Pinpoint the cell where the given text exists, returning its [X, Y] midpoint coordinate. 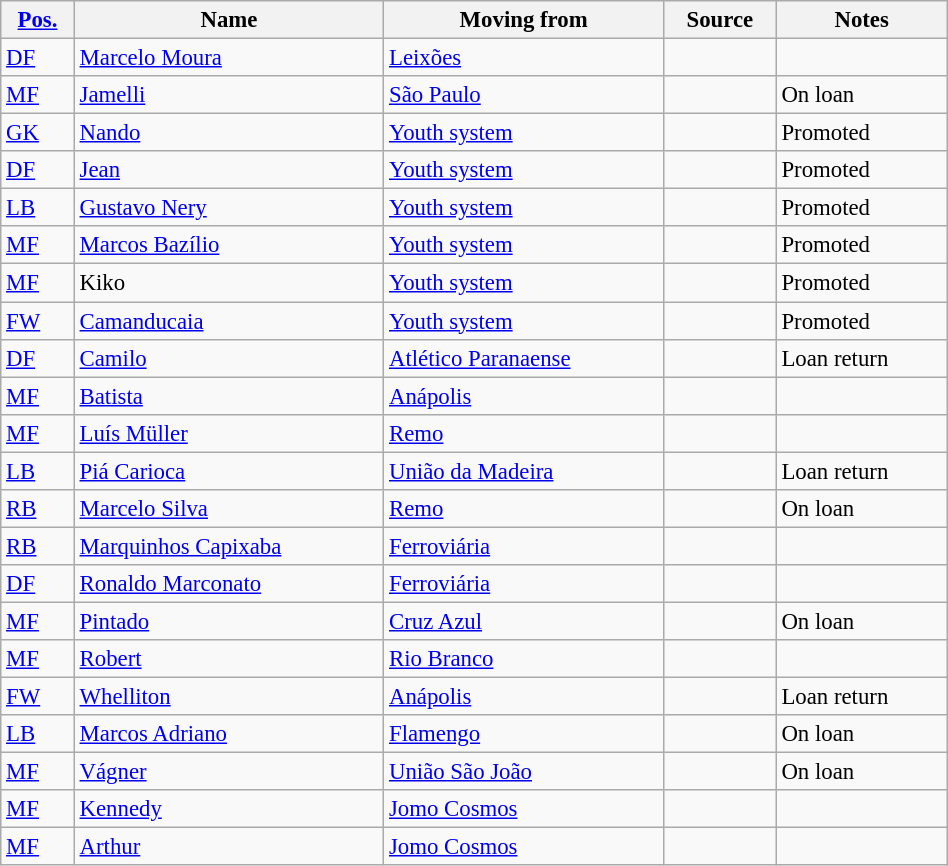
Kiko [228, 283]
Pos. [38, 20]
Jamelli [228, 95]
Source [720, 20]
Marcos Adriano [228, 734]
Camanducaia [228, 321]
Name [228, 20]
Notes [862, 20]
São Paulo [524, 95]
Camilo [228, 358]
Rio Branco [524, 659]
Marcos Bazílio [228, 245]
Jean [228, 170]
Marcelo Moura [228, 58]
Piá Carioca [228, 471]
Marquinhos Capixaba [228, 546]
Robert [228, 659]
Luís Müller [228, 433]
Pintado [228, 621]
União da Madeira [524, 471]
Batista [228, 396]
União São João [524, 772]
Kennedy [228, 809]
Arthur [228, 847]
Flamengo [524, 734]
Cruz Azul [524, 621]
Marcelo Silva [228, 509]
Ronaldo Marconato [228, 584]
Moving from [524, 20]
GK [38, 133]
Vágner [228, 772]
Whelliton [228, 697]
Leixões [524, 58]
Gustavo Nery [228, 208]
Atlético Paranaense [524, 358]
Nando [228, 133]
